Locate the cell with the specified text and output its [x, y] center coordinate. 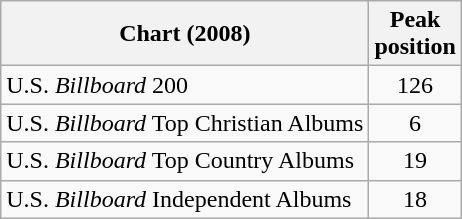
Peakposition [415, 34]
18 [415, 199]
Chart (2008) [185, 34]
U.S. Billboard Top Country Albums [185, 161]
126 [415, 85]
19 [415, 161]
6 [415, 123]
U.S. Billboard Top Christian Albums [185, 123]
U.S. Billboard 200 [185, 85]
U.S. Billboard Independent Albums [185, 199]
